Locate the cell with the specified text and output its [X, Y] center coordinate. 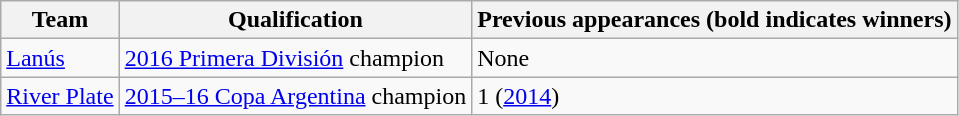
Previous appearances (bold indicates winners) [714, 20]
None [714, 58]
Lanús [60, 58]
1 (2014) [714, 96]
River Plate [60, 96]
Qualification [296, 20]
2015–16 Copa Argentina champion [296, 96]
Team [60, 20]
2016 Primera División champion [296, 58]
